From the cell containing the given text, extract its center point as [x, y] coordinate. 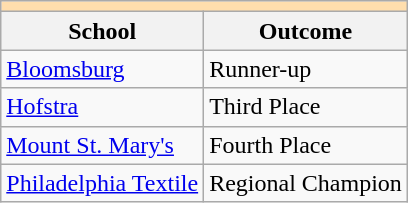
Philadelphia Textile [102, 183]
Runner-up [306, 69]
Third Place [306, 107]
Fourth Place [306, 145]
Mount St. Mary's [102, 145]
Regional Champion [306, 183]
Hofstra [102, 107]
School [102, 31]
Bloomsburg [102, 69]
Outcome [306, 31]
